Determine the [X, Y] coordinate at the center of the cell enclosing the given text.  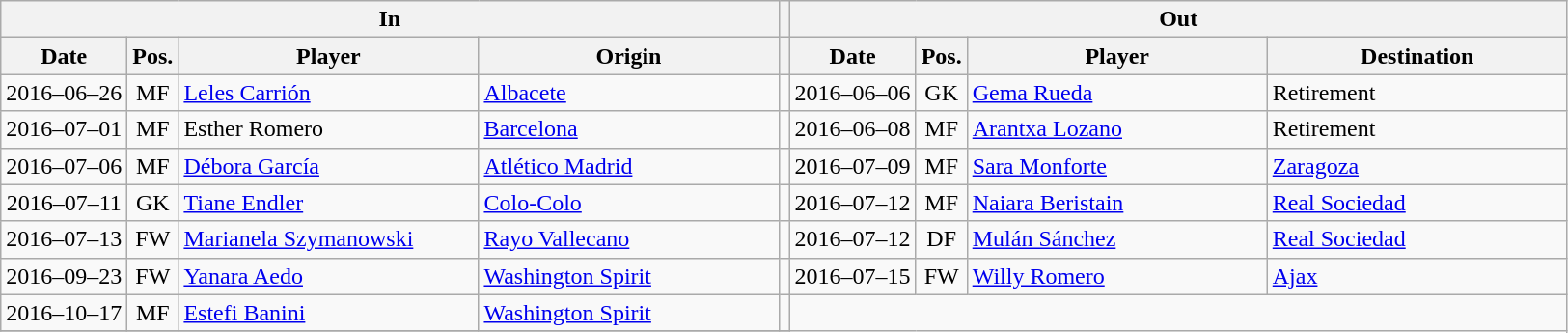
Barcelona [629, 129]
2016–07–01 [64, 129]
2016–09–23 [64, 276]
2016–06–06 [853, 93]
2016–07–13 [64, 239]
Mulán Sánchez [1117, 239]
Tiane Endler [328, 203]
Colo-Colo [629, 203]
Albacete [629, 93]
Arantxa Lozano [1117, 129]
2016–07–15 [853, 276]
Origin [629, 56]
Zaragoza [1417, 166]
Naiara Beristain [1117, 203]
Destination [1417, 56]
DF [942, 239]
Leles Carrión [328, 93]
Willy Romero [1117, 276]
Atlético Madrid [629, 166]
Rayo Vallecano [629, 239]
Marianela Szymanowski [328, 239]
In [390, 19]
2016–06–08 [853, 129]
2016–07–09 [853, 166]
2016–07–06 [64, 166]
Débora García [328, 166]
Yanara Aedo [328, 276]
Estefi Banini [328, 313]
Out [1178, 19]
Gema Rueda [1117, 93]
Ajax [1417, 276]
Esther Romero [328, 129]
Sara Monforte [1117, 166]
2016–10–17 [64, 313]
2016–06–26 [64, 93]
2016–07–11 [64, 203]
